Locate the cell with the specified text and output its [x, y] center coordinate. 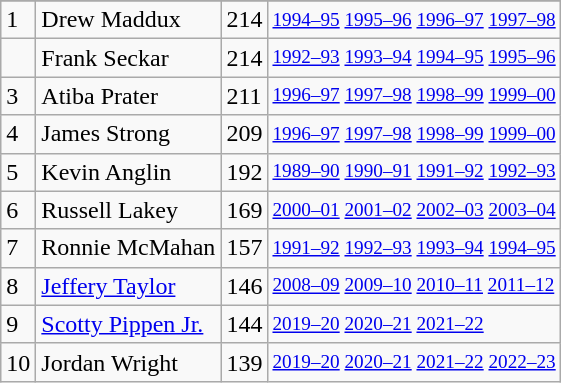
169 [244, 210]
Jordan Wright [128, 362]
1991–92 1992–93 1993–94 1994–95 [414, 248]
1992–93 1993–94 1994–95 1995–96 [414, 58]
8 [18, 286]
2019–20 2020–21 2021–22 2022–23 [414, 362]
192 [244, 172]
4 [18, 134]
144 [244, 324]
Kevin Anglin [128, 172]
James Strong [128, 134]
Jeffery Taylor [128, 286]
2008–09 2009–10 2010–11 2011–12 [414, 286]
211 [244, 96]
7 [18, 248]
2000–01 2001–02 2002–03 2003–04 [414, 210]
1994–95 1995–96 1996–97 1997–98 [414, 20]
1989–90 1990–91 1991–92 1992–93 [414, 172]
Scotty Pippen Jr. [128, 324]
1 [18, 20]
5 [18, 172]
Ronnie McMahan [128, 248]
Frank Seckar [128, 58]
3 [18, 96]
Russell Lakey [128, 210]
2019–20 2020–21 2021–22 [414, 324]
209 [244, 134]
9 [18, 324]
157 [244, 248]
Atiba Prater [128, 96]
Drew Maddux [128, 20]
10 [18, 362]
6 [18, 210]
139 [244, 362]
146 [244, 286]
